Identify which cell holds the provided text, then report its [X, Y] central coordinate. 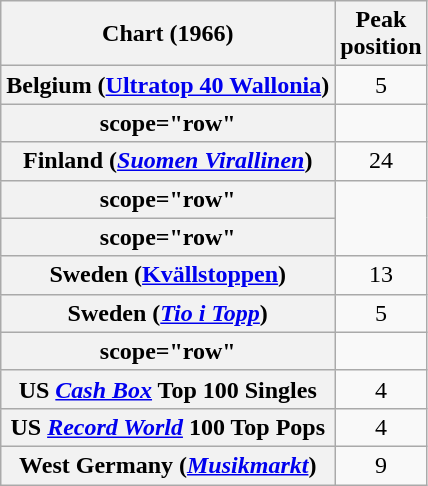
Chart (1966) [168, 34]
Belgium (Ultratop 40 Wallonia) [168, 85]
Sweden (Kvällstoppen) [168, 275]
9 [381, 465]
Finland (Suomen Virallinen) [168, 161]
US Record World 100 Top Pops [168, 427]
Sweden (Tio i Topp) [168, 313]
US Cash Box Top 100 Singles [168, 389]
24 [381, 161]
Peakposition [381, 34]
13 [381, 275]
West Germany (Musikmarkt) [168, 465]
